Locate the cell with the specified text and output its [x, y] center coordinate. 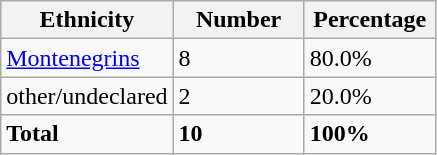
2 [238, 96]
80.0% [370, 58]
Total [87, 134]
20.0% [370, 96]
100% [370, 134]
Ethnicity [87, 20]
Number [238, 20]
8 [238, 58]
other/undeclared [87, 96]
Percentage [370, 20]
Montenegrins [87, 58]
10 [238, 134]
